Find where the given text appears and provide that cell's center as (X, Y) coordinate. 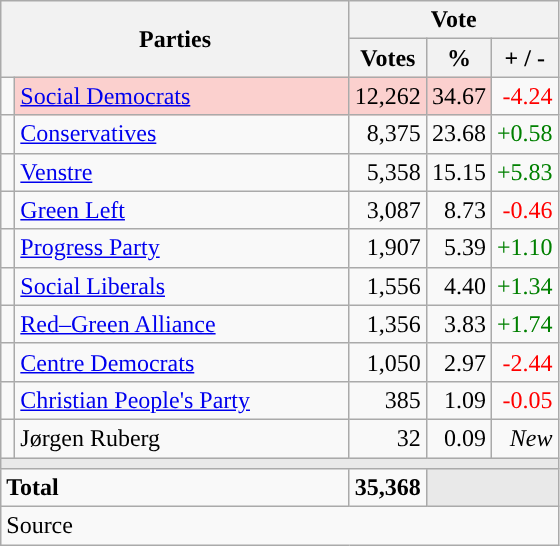
23.68 (458, 134)
Progress Party (182, 248)
1,907 (388, 248)
34.67 (458, 96)
385 (388, 400)
4.40 (458, 286)
+1.34 (524, 286)
Centre Democrats (182, 362)
Red–Green Alliance (182, 324)
Social Democrats (182, 96)
1,356 (388, 324)
Christian People's Party (182, 400)
-0.46 (524, 210)
New (524, 438)
+1.74 (524, 324)
+1.10 (524, 248)
1,050 (388, 362)
1,556 (388, 286)
Social Liberals (182, 286)
3,087 (388, 210)
Vote (454, 20)
+0.58 (524, 134)
8,375 (388, 134)
-2.44 (524, 362)
3.83 (458, 324)
Green Left (182, 210)
32 (388, 438)
Conservatives (182, 134)
% (458, 58)
+5.83 (524, 172)
Votes (388, 58)
-0.05 (524, 400)
Total (176, 488)
+ / - (524, 58)
1.09 (458, 400)
Venstre (182, 172)
5,358 (388, 172)
2.97 (458, 362)
0.09 (458, 438)
Source (280, 526)
12,262 (388, 96)
-4.24 (524, 96)
Parties (176, 39)
35,368 (388, 488)
15.15 (458, 172)
8.73 (458, 210)
5.39 (458, 248)
Jørgen Ruberg (182, 438)
